Scan for the cell matching the given text and deliver its (x, y) coordinate at center. 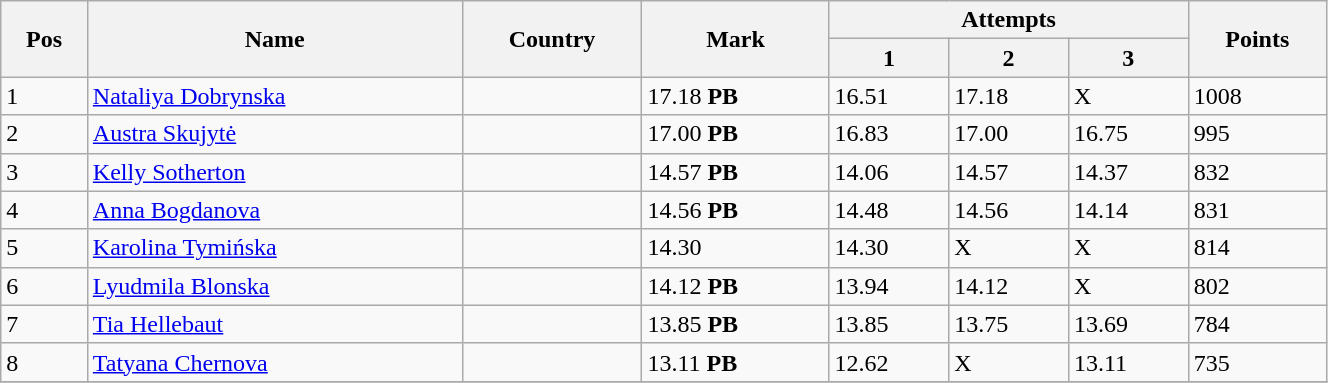
14.12 PB (736, 286)
13.75 (1009, 324)
Points (1257, 39)
Austra Skujytė (274, 134)
6 (44, 286)
Attempts (1008, 20)
14.56 PB (736, 210)
17.18 (1009, 96)
Tia Hellebaut (274, 324)
Nataliya Dobrynska (274, 96)
784 (1257, 324)
995 (1257, 134)
13.11 (1128, 362)
Name (274, 39)
14.48 (889, 210)
12.62 (889, 362)
16.51 (889, 96)
16.75 (1128, 134)
802 (1257, 286)
5 (44, 248)
832 (1257, 172)
17.00 PB (736, 134)
13.85 PB (736, 324)
Anna Bogdanova (274, 210)
Tatyana Chernova (274, 362)
14.57 (1009, 172)
17.18 PB (736, 96)
8 (44, 362)
14.14 (1128, 210)
13.94 (889, 286)
831 (1257, 210)
14.37 (1128, 172)
14.57 PB (736, 172)
814 (1257, 248)
Kelly Sotherton (274, 172)
14.56 (1009, 210)
14.06 (889, 172)
Country (552, 39)
7 (44, 324)
Karolina Tymińska (274, 248)
13.69 (1128, 324)
Pos (44, 39)
13.11 PB (736, 362)
Mark (736, 39)
4 (44, 210)
1008 (1257, 96)
14.12 (1009, 286)
Lyudmila Blonska (274, 286)
16.83 (889, 134)
17.00 (1009, 134)
13.85 (889, 324)
735 (1257, 362)
